Pinpoint the cell where the given text exists, returning its (X, Y) midpoint coordinate. 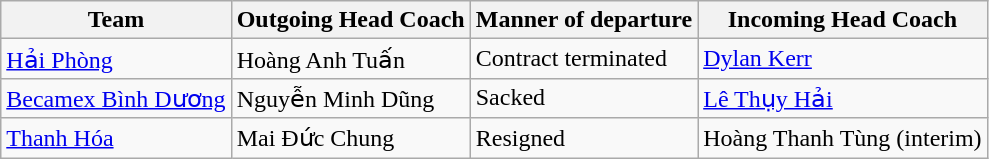
Team (116, 20)
Outgoing Head Coach (350, 20)
Manner of departure (584, 20)
Contract terminated (584, 59)
Hoàng Thanh Tùng (interim) (842, 138)
Thanh Hóa (116, 138)
Hoàng Anh Tuấn (350, 59)
Mai Đức Chung (350, 138)
Resigned (584, 138)
Incoming Head Coach (842, 20)
Nguyễn Minh Dũng (350, 98)
Lê Thụy Hải (842, 98)
Sacked (584, 98)
Dylan Kerr (842, 59)
Becamex Bình Dương (116, 98)
Hải Phòng (116, 59)
